Identify which cell holds the provided text, then report its [X, Y] central coordinate. 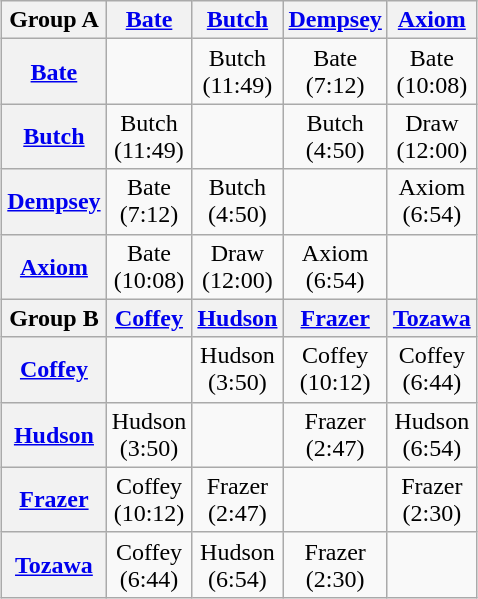
Group A [54, 20]
Group B [54, 318]
